Provide the [X, Y] coordinate of the cell's center where the given text is located.  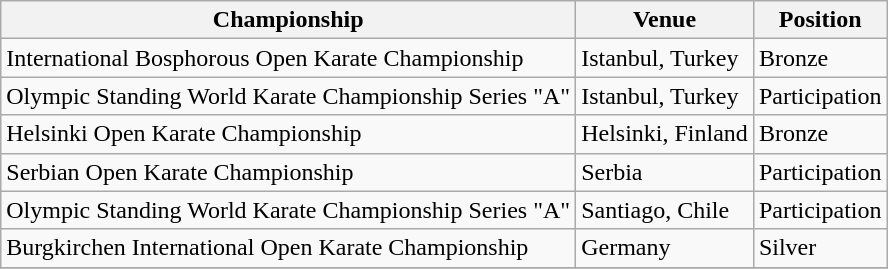
Position [820, 20]
Silver [820, 248]
Venue [665, 20]
International Bosphorous Open Karate Championship [288, 58]
Helsinki, Finland [665, 134]
Germany [665, 248]
Burgkirchen International Open Karate Championship [288, 248]
Serbian Open Karate Championship [288, 172]
Serbia [665, 172]
Santiago, Chile [665, 210]
Championship [288, 20]
Helsinki Open Karate Championship [288, 134]
